Capture the cell that displays the provided text and extract its (x, y) central coordinate. 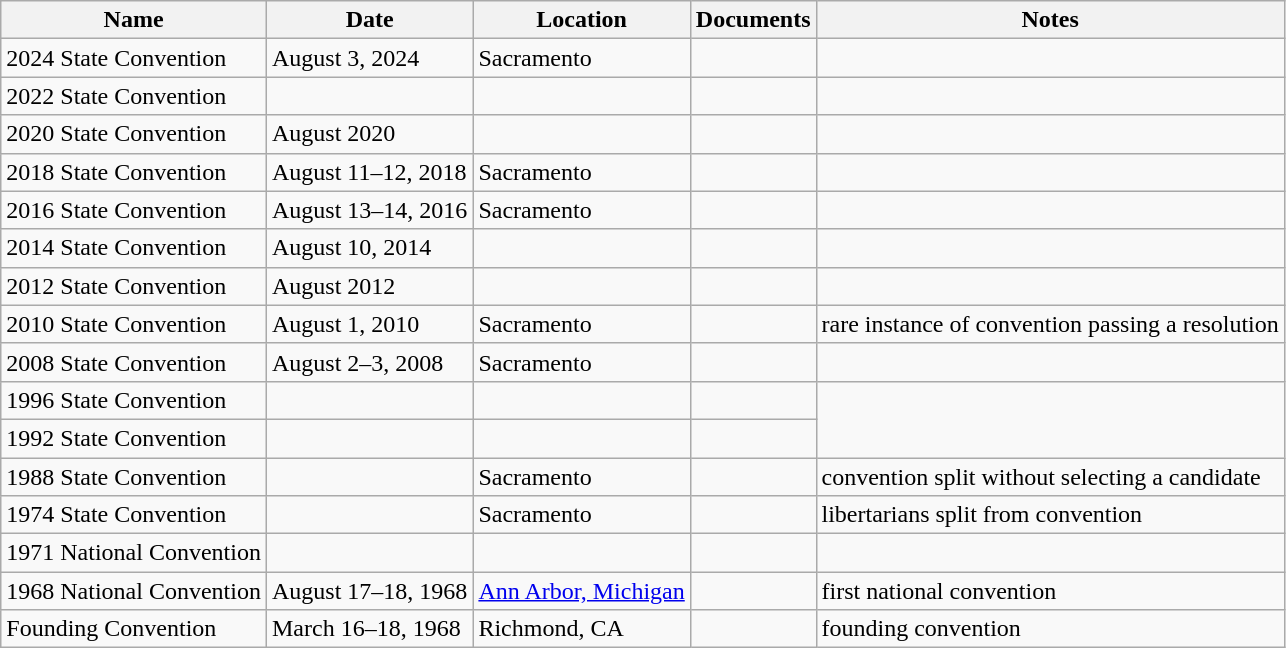
August 2–3, 2008 (369, 362)
2016 State Convention (134, 210)
August 3, 2024 (369, 58)
August 10, 2014 (369, 248)
August 13–14, 2016 (369, 210)
2008 State Convention (134, 362)
founding convention (1050, 629)
August 1, 2010 (369, 324)
rare instance of convention passing a resolution (1050, 324)
Richmond, CA (582, 629)
Documents (753, 20)
Location (582, 20)
1968 National Convention (134, 591)
August 11–12, 2018 (369, 172)
Date (369, 20)
Notes (1050, 20)
1971 National Convention (134, 553)
convention split without selecting a candidate (1050, 477)
Founding Convention (134, 629)
1996 State Convention (134, 400)
2012 State Convention (134, 286)
2018 State Convention (134, 172)
2024 State Convention (134, 58)
1988 State Convention (134, 477)
August 2012 (369, 286)
March 16–18, 1968 (369, 629)
August 17–18, 1968 (369, 591)
2010 State Convention (134, 324)
2014 State Convention (134, 248)
Name (134, 20)
1974 State Convention (134, 515)
2022 State Convention (134, 96)
Ann Arbor, Michigan (582, 591)
first national convention (1050, 591)
2020 State Convention (134, 134)
August 2020 (369, 134)
1992 State Convention (134, 438)
libertarians split from convention (1050, 515)
